Provide the [X, Y] coordinate of the cell's center where the given text is located.  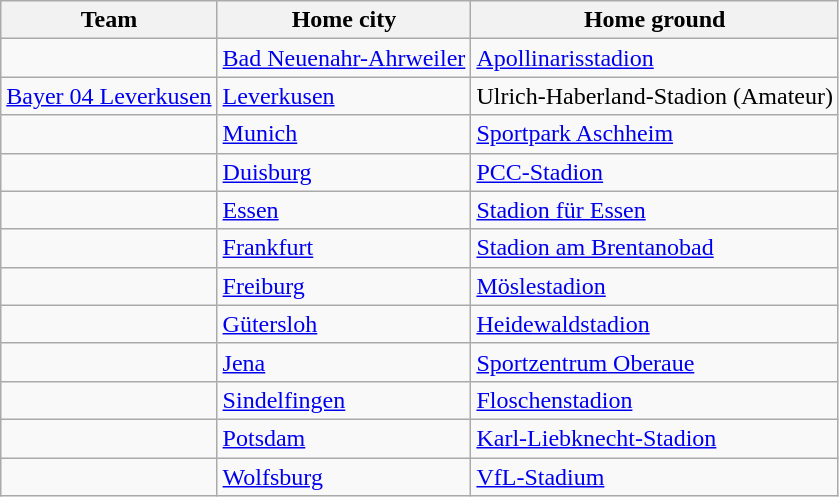
Sindelfingen [344, 400]
Potsdam [344, 438]
Möslestadion [655, 286]
Sportzentrum Oberaue [655, 362]
Team [109, 20]
Karl-Liebknecht-Stadion [655, 438]
Ulrich-Haberland-Stadion (Amateur) [655, 96]
Bad Neuenahr-Ahrweiler [344, 58]
Bayer 04 Leverkusen [109, 96]
Stadion am Brentanobad [655, 248]
PCC-Stadion [655, 172]
Sportpark Aschheim [655, 134]
Home ground [655, 20]
Munich [344, 134]
Wolfsburg [344, 477]
Stadion für Essen [655, 210]
Frankfurt [344, 248]
Home city [344, 20]
Duisburg [344, 172]
Leverkusen [344, 96]
VfL-Stadium [655, 477]
Apollinarisstadion [655, 58]
Freiburg [344, 286]
Jena [344, 362]
Floschenstadion [655, 400]
Heidewaldstadion [655, 324]
Gütersloh [344, 324]
Essen [344, 210]
